For the text-containing cell, return its midpoint in (x, y) coordinate format. 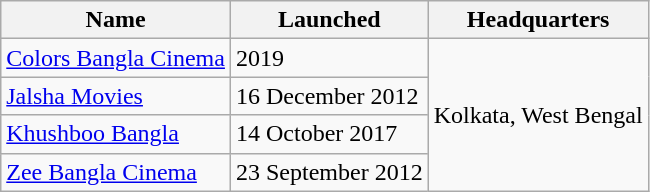
14 October 2017 (329, 134)
Zee Bangla Cinema (116, 172)
23 September 2012 (329, 172)
Name (116, 20)
16 December 2012 (329, 96)
Launched (329, 20)
Khushboo Bangla (116, 134)
Colors Bangla Cinema (116, 58)
2019 (329, 58)
Headquarters (538, 20)
Jalsha Movies (116, 96)
Kolkata, West Bengal (538, 115)
